From the cell containing the given text, extract its center point as (X, Y) coordinate. 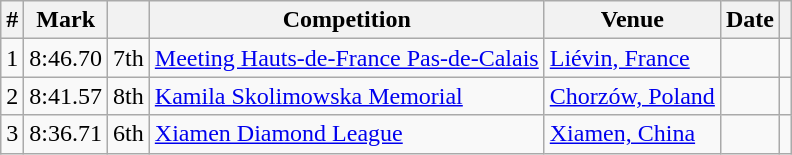
Liévin, France (632, 58)
# (12, 20)
8th (129, 96)
Xiamen Diamond League (346, 134)
7th (129, 58)
2 (12, 96)
8:36.71 (66, 134)
Competition (346, 20)
Meeting Hauts-de-France Pas-de-Calais (346, 58)
Date (750, 20)
Venue (632, 20)
Xiamen, China (632, 134)
6th (129, 134)
Mark (66, 20)
8:46.70 (66, 58)
1 (12, 58)
Chorzów, Poland (632, 96)
3 (12, 134)
Kamila Skolimowska Memorial (346, 96)
8:41.57 (66, 96)
